Determine the [x, y] coordinate at the center of the cell enclosing the given text.  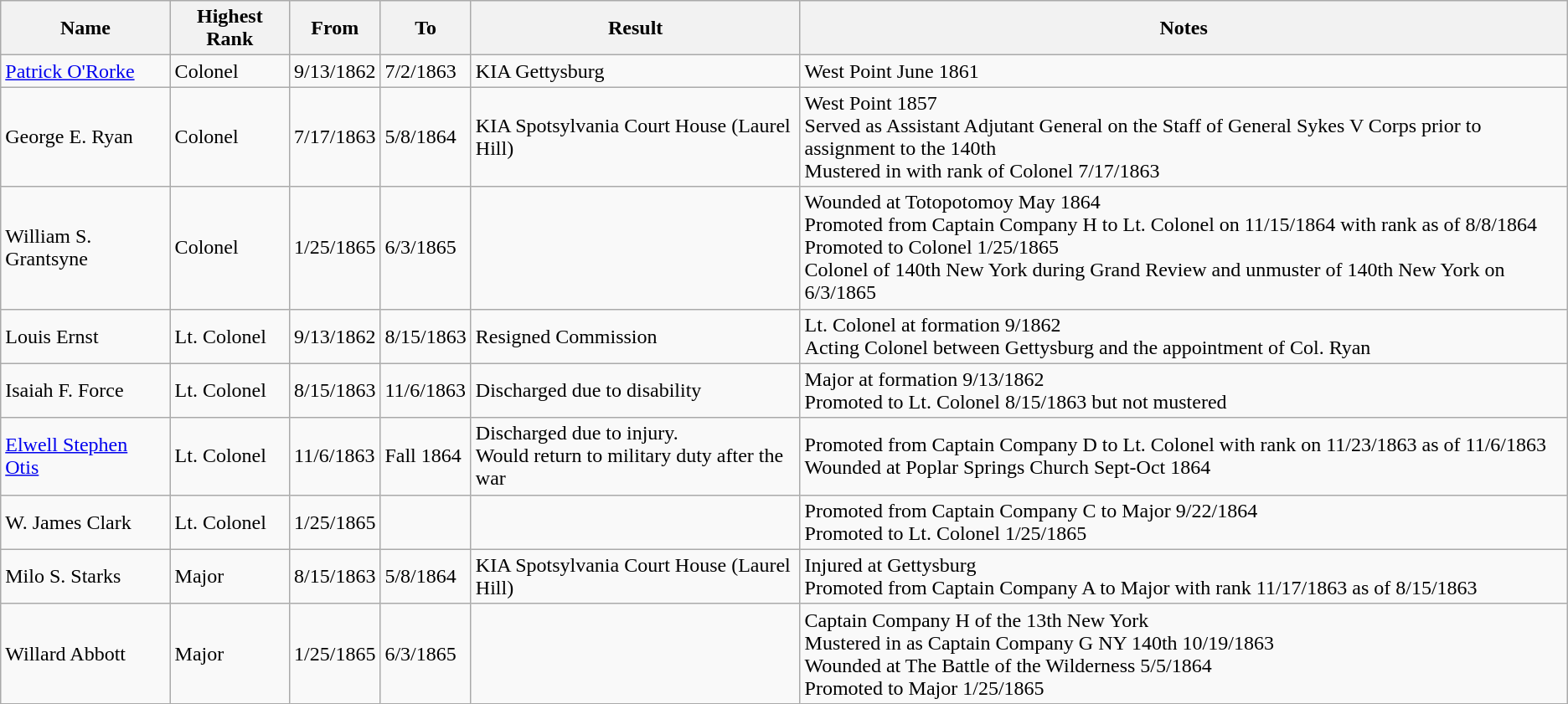
Louis Ernst [85, 337]
7/2/1863 [426, 71]
Isaiah F. Force [85, 390]
West Point June 1861 [1184, 71]
To [426, 28]
7/17/1863 [335, 137]
Willard Abbott [85, 653]
George E. Ryan [85, 137]
Lt. Colonel at formation 9/1862Acting Colonel between Gettysburg and the appointment of Col. Ryan [1184, 337]
KIA Gettysburg [635, 71]
Resigned Commission [635, 337]
Injured at GettysburgPromoted from Captain Company A to Major with rank 11/17/1863 as of 8/15/1863 [1184, 576]
Name [85, 28]
William S. Grantsyne [85, 248]
Major at formation 9/13/1862Promoted to Lt. Colonel 8/15/1863 but not mustered [1184, 390]
From [335, 28]
W. James Clark [85, 522]
Milo S. Starks [85, 576]
Patrick O'Rorke [85, 71]
Fall 1864 [426, 456]
Discharged due to injury.Would return to military duty after the war [635, 456]
Promoted from Captain Company C to Major 9/22/1864Promoted to Lt. Colonel 1/25/1865 [1184, 522]
Promoted from Captain Company D to Lt. Colonel with rank on 11/23/1863 as of 11/6/1863Wounded at Poplar Springs Church Sept-Oct 1864 [1184, 456]
Highest Rank [230, 28]
Elwell Stephen Otis [85, 456]
Discharged due to disability [635, 390]
Result [635, 28]
Notes [1184, 28]
